Locate the cell with the specified text and output its [x, y] center coordinate. 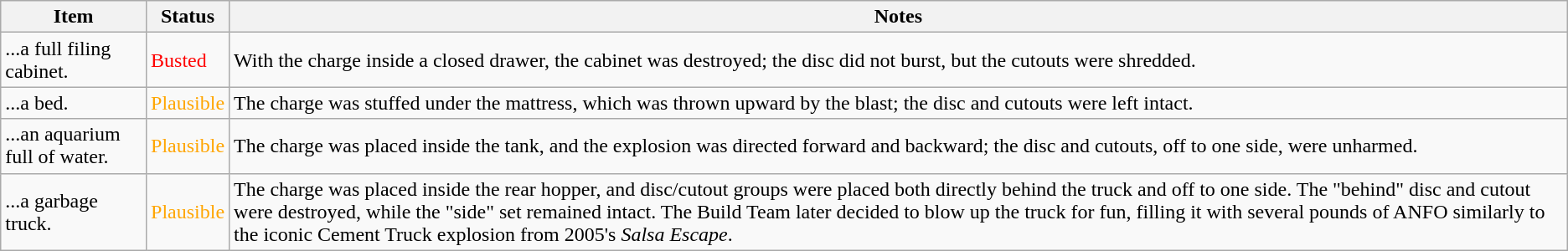
Notes [899, 17]
Item [74, 17]
Busted [188, 60]
With the charge inside a closed drawer, the cabinet was destroyed; the disc did not burst, but the cutouts were shredded. [899, 60]
...a full filing cabinet. [74, 60]
...a bed. [74, 103]
The charge was placed inside the tank, and the explosion was directed forward and backward; the disc and cutouts, off to one side, were unharmed. [899, 146]
Status [188, 17]
...an aquarium full of water. [74, 146]
...a garbage truck. [74, 212]
The charge was stuffed under the mattress, which was thrown upward by the blast; the disc and cutouts were left intact. [899, 103]
